Pinpoint the cell where the given text exists, returning its (X, Y) midpoint coordinate. 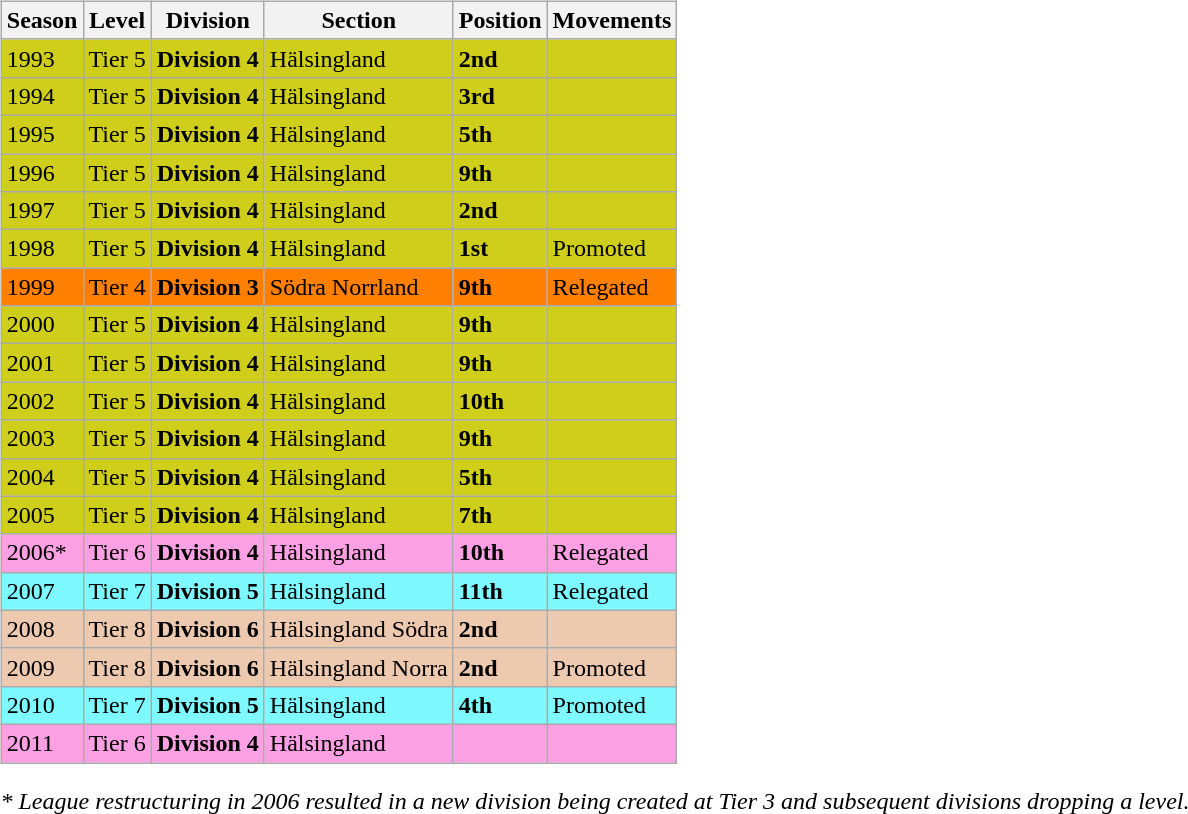
2008 (42, 629)
1993 (42, 58)
1995 (42, 134)
2006* (42, 553)
Section (358, 20)
1st (500, 249)
Hälsingland Södra (358, 629)
Division 3 (208, 287)
1996 (42, 173)
1994 (42, 96)
Division (208, 20)
Season (42, 20)
Position (500, 20)
2001 (42, 363)
7th (500, 515)
Hälsingland Norra (358, 667)
Södra Norrland (358, 287)
1997 (42, 211)
2007 (42, 591)
Tier 4 (117, 287)
1998 (42, 249)
Level (117, 20)
Movements (612, 20)
2003 (42, 439)
1999 (42, 287)
2002 (42, 401)
2000 (42, 325)
3rd (500, 96)
2005 (42, 515)
11th (500, 591)
2009 (42, 667)
2011 (42, 743)
4th (500, 705)
2010 (42, 705)
2004 (42, 477)
